Return the [x, y] coordinate for the center point of the cell that contains the specified text.  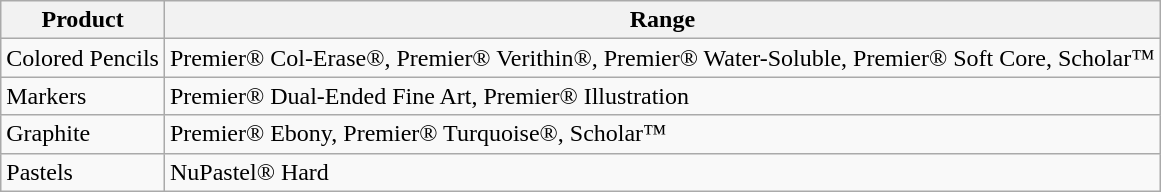
Graphite [83, 134]
Premier® Ebony, Premier® Turquoise®, Scholar™ [662, 134]
Markers [83, 96]
Product [83, 20]
Colored Pencils [83, 58]
Range [662, 20]
NuPastel® Hard [662, 172]
Pastels [83, 172]
Premier® Col-Erase®, Premier® Verithin®, Premier® Water-Soluble, Premier® Soft Core, Scholar™ [662, 58]
Premier® Dual-Ended Fine Art, Premier® Illustration [662, 96]
